Search for the cell housing the specified text and yield its [x, y] center coordinate. 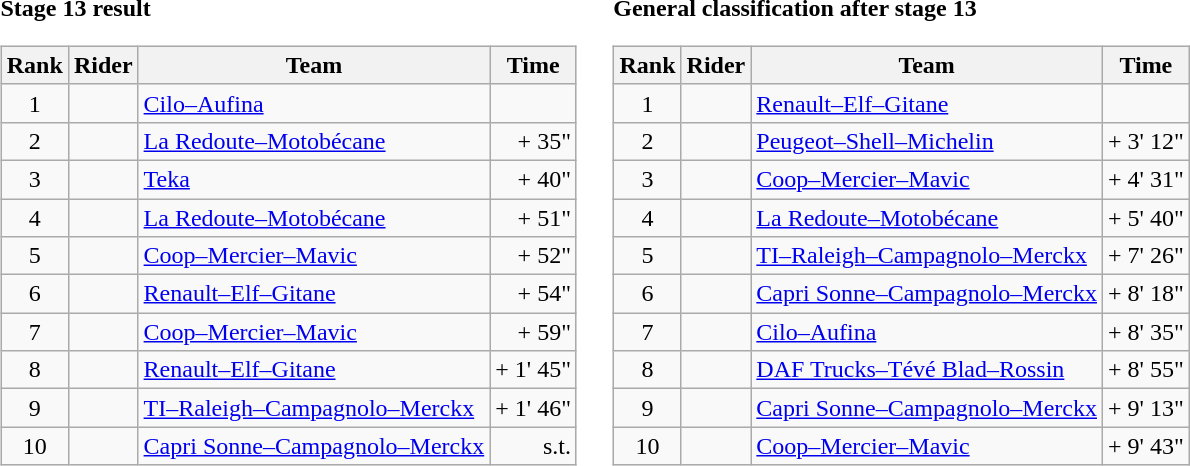
+ 5' 40" [1146, 217]
+ 3' 12" [1146, 141]
+ 51" [534, 217]
s.t. [534, 446]
+ 1' 46" [534, 408]
+ 59" [534, 332]
Peugeot–Shell–Michelin [927, 141]
+ 40" [534, 179]
DAF Trucks–Tévé Blad–Rossin [927, 370]
+ 4' 31" [1146, 179]
+ 9' 43" [1146, 446]
+ 8' 18" [1146, 294]
Teka [314, 179]
+ 7' 26" [1146, 256]
+ 8' 55" [1146, 370]
+ 1' 45" [534, 370]
+ 8' 35" [1146, 332]
+ 35" [534, 141]
+ 52" [534, 256]
+ 9' 13" [1146, 408]
+ 54" [534, 294]
